Detect which cell encompasses the target text, then output its [X, Y] center coordinate. 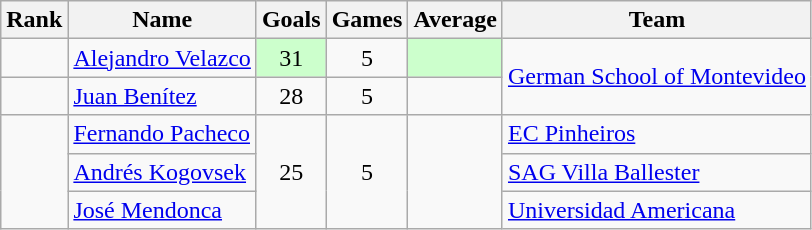
Team [656, 20]
Games [367, 20]
Universidad Americana [656, 210]
Alejandro Velazco [162, 58]
Juan Benítez [162, 96]
German School of Montevideo [656, 77]
Fernando Pacheco [162, 134]
25 [291, 172]
Name [162, 20]
SAG Villa Ballester [656, 172]
EC Pinheiros [656, 134]
Rank [34, 20]
31 [291, 58]
Average [456, 20]
José Mendonca [162, 210]
Goals [291, 20]
28 [291, 96]
Andrés Kogovsek [162, 172]
